Return the (X, Y) coordinate for the center point of the cell that contains the specified text.  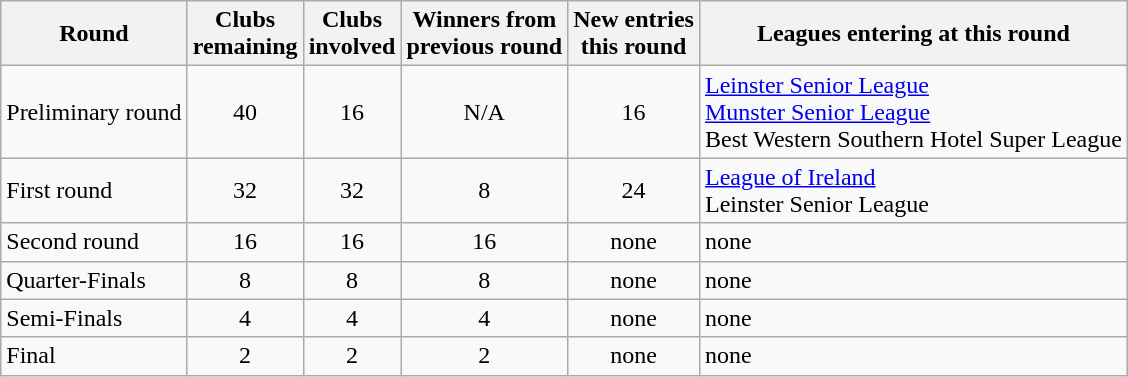
24 (634, 190)
Round (94, 34)
Second round (94, 242)
Semi-Finals (94, 318)
Leinster Senior LeagueMunster Senior LeagueBest Western Southern Hotel Super League (913, 112)
New entriesthis round (634, 34)
Quarter-Finals (94, 280)
N/A (484, 112)
Final (94, 356)
40 (245, 112)
League of IrelandLeinster Senior League (913, 190)
Clubsremaining (245, 34)
Preliminary round (94, 112)
First round (94, 190)
Clubsinvolved (352, 34)
Leagues entering at this round (913, 34)
Winners fromprevious round (484, 34)
